Locate the cell with the specified text and output its [x, y] center coordinate. 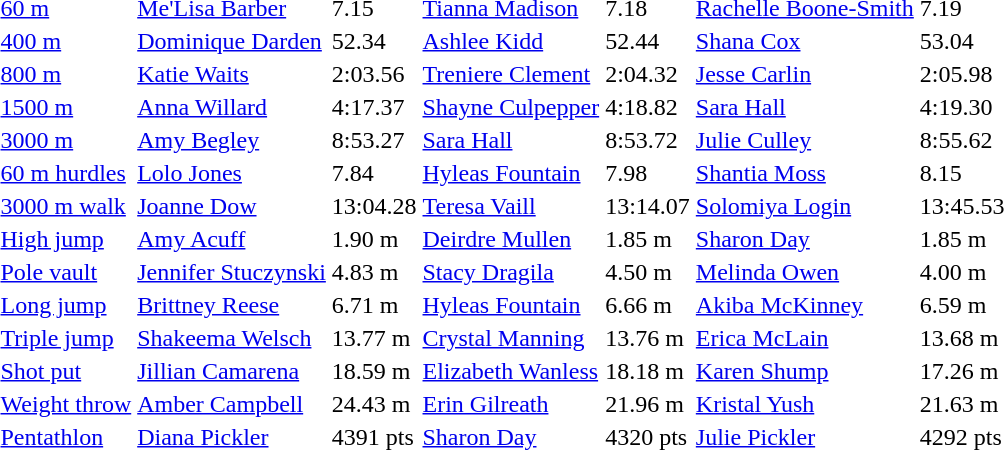
18.59 m [374, 371]
13:14.07 [648, 206]
8:53.27 [374, 140]
Amy Begley [232, 140]
Melinda Owen [804, 272]
2:03.56 [374, 74]
8:53.72 [648, 140]
Erica McLain [804, 338]
Solomiya Login [804, 206]
4:17.37 [374, 107]
4:18.82 [648, 107]
13.76 m [648, 338]
Deirdre Mullen [511, 239]
Lolo Jones [232, 173]
6.71 m [374, 305]
2:04.32 [648, 74]
1.90 m [374, 239]
Kristal Yush [804, 404]
24.43 m [374, 404]
Shayne Culpepper [511, 107]
52.44 [648, 41]
6.66 m [648, 305]
Elizabeth Wanless [511, 371]
Jesse Carlin [804, 74]
7.98 [648, 173]
Teresa Vaill [511, 206]
1.85 m [648, 239]
Brittney Reese [232, 305]
18.18 m [648, 371]
Ashlee Kidd [511, 41]
Julie Culley [804, 140]
Stacy Dragila [511, 272]
Jennifer Stuczynski [232, 272]
7.84 [374, 173]
Akiba McKinney [804, 305]
Amber Campbell [232, 404]
Amy Acuff [232, 239]
Katie Waits [232, 74]
Anna Willard [232, 107]
13.77 m [374, 338]
Sharon Day [804, 239]
Karen Shump [804, 371]
13:04.28 [374, 206]
Joanne Dow [232, 206]
Dominique Darden [232, 41]
4.50 m [648, 272]
Crystal Manning [511, 338]
4.83 m [374, 272]
Treniere Clement [511, 74]
Shantia Moss [804, 173]
Shakeema Welsch [232, 338]
Shana Cox [804, 41]
21.96 m [648, 404]
52.34 [374, 41]
Erin Gilreath [511, 404]
Jillian Camarena [232, 371]
